Output the (x, y) coordinate of the center of the cell containing the given text.  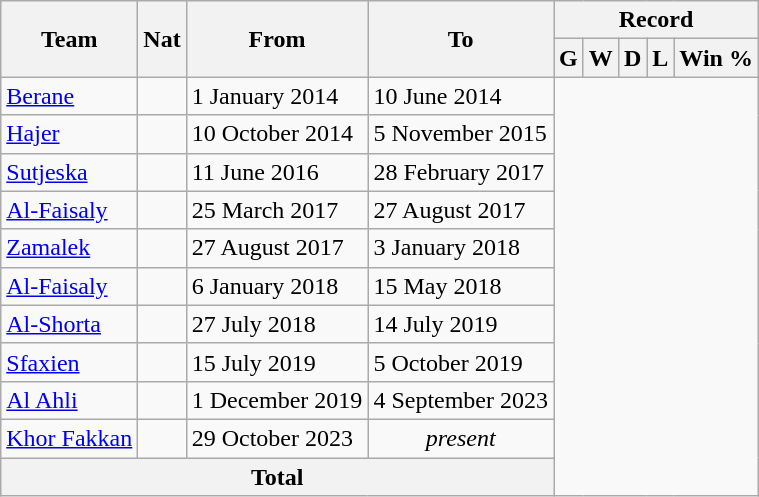
Team (70, 39)
Khor Fakkan (70, 438)
10 June 2014 (461, 96)
W (600, 58)
To (461, 39)
D (632, 58)
11 June 2016 (277, 172)
Sutjeska (70, 172)
G (569, 58)
29 October 2023 (277, 438)
1 December 2019 (277, 400)
L (660, 58)
Al Ahli (70, 400)
5 November 2015 (461, 134)
15 July 2019 (277, 362)
10 October 2014 (277, 134)
4 September 2023 (461, 400)
Hajer (70, 134)
Al-Shorta (70, 324)
Nat (162, 39)
Win % (716, 58)
Record (656, 20)
Zamalek (70, 248)
Berane (70, 96)
Total (278, 477)
15 May 2018 (461, 286)
28 February 2017 (461, 172)
25 March 2017 (277, 210)
Sfaxien (70, 362)
27 July 2018 (277, 324)
6 January 2018 (277, 286)
5 October 2019 (461, 362)
From (277, 39)
1 January 2014 (277, 96)
14 July 2019 (461, 324)
present (461, 438)
3 January 2018 (461, 248)
